Pinpoint the cell where the given text exists, returning its [X, Y] midpoint coordinate. 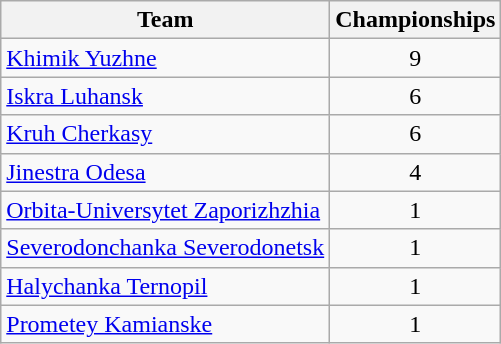
Prometey Kamianske [166, 324]
Jinestra Odesa [166, 172]
4 [416, 172]
Severodonchanka Severodonetsk [166, 248]
Kruh Cherkasy [166, 134]
Championships [416, 20]
Khimik Yuzhne [166, 58]
Team [166, 20]
Halychanka Ternopil [166, 286]
9 [416, 58]
Orbita-Universytet Zaporizhzhia [166, 210]
Iskra Luhansk [166, 96]
